Extract the (X, Y) coordinate from the center of the cell holding the provided text.  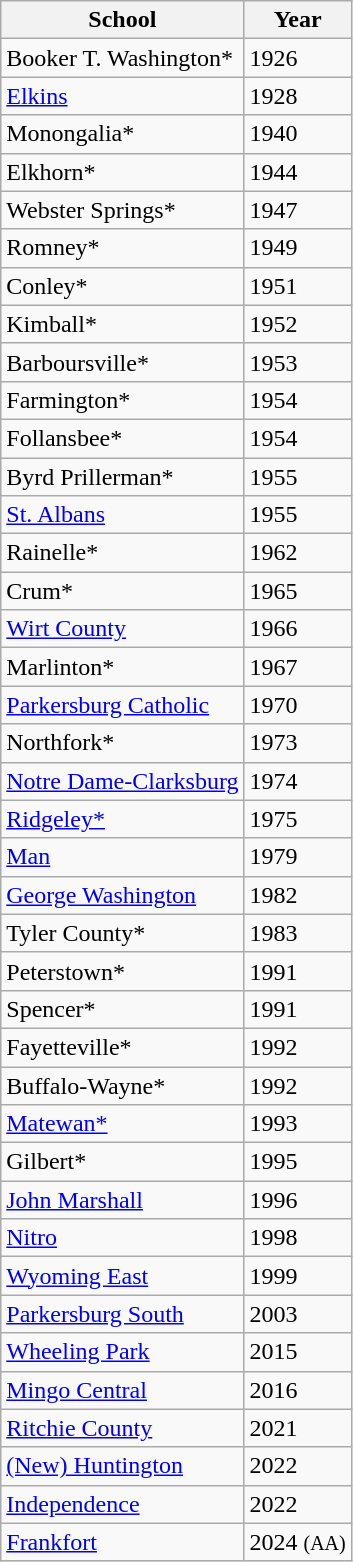
Crum* (122, 591)
1973 (298, 743)
1982 (298, 895)
Webster Springs* (122, 210)
1940 (298, 134)
Kimball* (122, 324)
1979 (298, 857)
Buffalo-Wayne* (122, 1085)
Fayetteville* (122, 1047)
1952 (298, 324)
1926 (298, 58)
2016 (298, 1390)
John Marshall (122, 1200)
Independence (122, 1504)
Conley* (122, 286)
1947 (298, 210)
1953 (298, 362)
Elkins (122, 96)
Farmington* (122, 400)
School (122, 20)
1975 (298, 819)
George Washington (122, 895)
St. Albans (122, 515)
1993 (298, 1124)
Matewan* (122, 1124)
Follansbee* (122, 438)
Man (122, 857)
Parkersburg South (122, 1314)
1996 (298, 1200)
Ridgeley* (122, 819)
Northfork* (122, 743)
2003 (298, 1314)
Notre Dame-Clarksburg (122, 781)
Rainelle* (122, 553)
Wheeling Park (122, 1352)
1970 (298, 705)
1928 (298, 96)
1965 (298, 591)
1974 (298, 781)
1962 (298, 553)
Booker T. Washington* (122, 58)
1983 (298, 933)
(New) Huntington (122, 1466)
1998 (298, 1238)
Elkhorn* (122, 172)
Peterstown* (122, 971)
2021 (298, 1428)
Monongalia* (122, 134)
Gilbert* (122, 1162)
Nitro (122, 1238)
Barboursville* (122, 362)
1951 (298, 286)
Parkersburg Catholic (122, 705)
1967 (298, 667)
1966 (298, 629)
Romney* (122, 248)
Wyoming East (122, 1276)
Year (298, 20)
Mingo Central (122, 1390)
2015 (298, 1352)
Ritchie County (122, 1428)
Tyler County* (122, 933)
1949 (298, 248)
Byrd Prillerman* (122, 477)
1995 (298, 1162)
Spencer* (122, 1009)
1944 (298, 172)
Marlinton* (122, 667)
Wirt County (122, 629)
2024 (AA) (298, 1542)
Frankfort (122, 1542)
1999 (298, 1276)
